Output the (X, Y) coordinate of the center of the cell containing the given text.  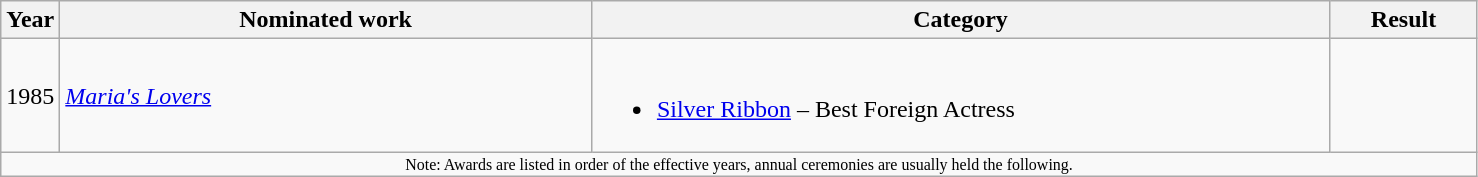
Silver Ribbon – Best Foreign Actress (960, 96)
Result (1404, 20)
Category (960, 20)
1985 (30, 96)
Note: Awards are listed in order of the effective years, annual ceremonies are usually held the following. (740, 164)
Year (30, 20)
Nominated work (326, 20)
Maria's Lovers (326, 96)
